For the text-containing cell, return its midpoint in [x, y] coordinate format. 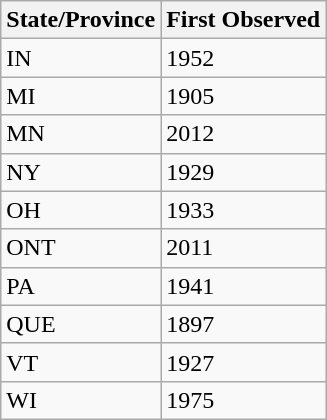
MN [81, 134]
First Observed [244, 20]
2012 [244, 134]
OH [81, 210]
NY [81, 172]
QUE [81, 324]
ONT [81, 248]
1929 [244, 172]
1941 [244, 286]
VT [81, 362]
1905 [244, 96]
MI [81, 96]
WI [81, 400]
1975 [244, 400]
1927 [244, 362]
IN [81, 58]
1952 [244, 58]
1933 [244, 210]
1897 [244, 324]
2011 [244, 248]
PA [81, 286]
State/Province [81, 20]
